Scan for the cell matching the given text and deliver its [X, Y] coordinate at center. 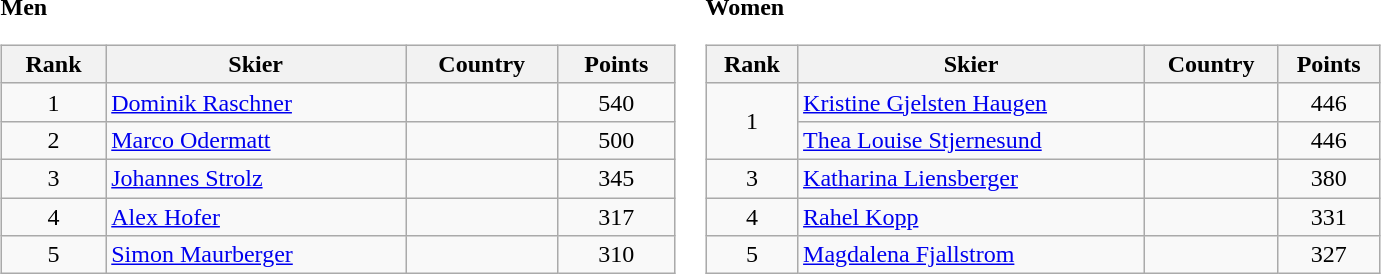
317 [616, 217]
327 [1329, 255]
Johannes Strolz [256, 178]
Kristine Gjelsten Haugen [972, 102]
345 [616, 178]
500 [616, 140]
331 [1329, 217]
Marco Odermatt [256, 140]
Dominik Raschner [256, 102]
310 [616, 255]
Rahel Kopp [972, 217]
Magdalena Fjallstrom [972, 255]
Simon Maurberger [256, 255]
380 [1329, 178]
540 [616, 102]
2 [53, 140]
Alex Hofer [256, 217]
Katharina Liensberger [972, 178]
Thea Louise Stjernesund [972, 140]
